Pinpoint the cell where the given text exists, returning its [x, y] midpoint coordinate. 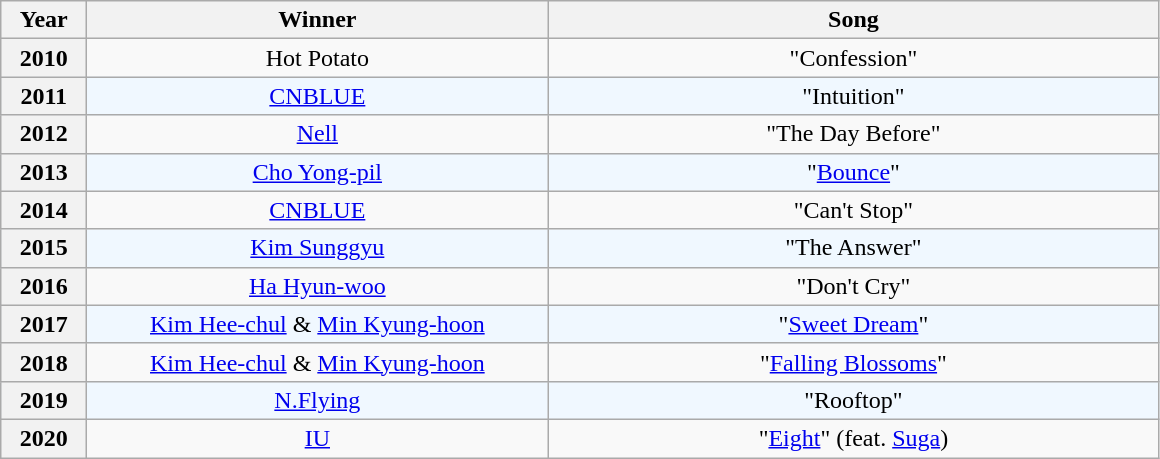
Hot Potato [318, 58]
2016 [44, 286]
Nell [318, 134]
"The Answer" [854, 248]
Kim Sunggyu [318, 248]
"Rooftop" [854, 400]
"The Day Before" [854, 134]
Cho Yong-pil [318, 172]
2014 [44, 210]
2019 [44, 400]
"Eight" (feat. Suga) [854, 438]
2010 [44, 58]
Year [44, 20]
"Confession" [854, 58]
"Falling Blossoms" [854, 362]
"Can't Stop" [854, 210]
2011 [44, 96]
2013 [44, 172]
Winner [318, 20]
IU [318, 438]
"Bounce" [854, 172]
2012 [44, 134]
Song [854, 20]
2018 [44, 362]
2015 [44, 248]
"Sweet Dream" [854, 324]
"Don't Cry" [854, 286]
N.Flying [318, 400]
"Intuition" [854, 96]
2020 [44, 438]
Ha Hyun-woo [318, 286]
2017 [44, 324]
